Detect which cell encompasses the target text, then output its [X, Y] center coordinate. 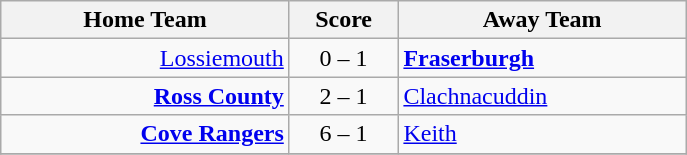
2 – 1 [344, 96]
Away Team [542, 20]
0 – 1 [344, 58]
6 – 1 [344, 134]
Keith [542, 134]
Clachnacuddin [542, 96]
Cove Rangers [146, 134]
Fraserburgh [542, 58]
Lossiemouth [146, 58]
Score [344, 20]
Home Team [146, 20]
Ross County [146, 96]
